Scan for the cell matching the given text and deliver its [x, y] coordinate at center. 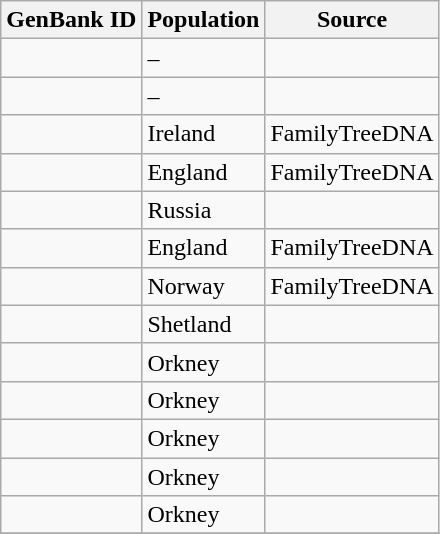
Shetland [204, 324]
GenBank ID [72, 20]
Norway [204, 286]
Russia [204, 210]
Ireland [204, 134]
Source [352, 20]
Population [204, 20]
